Locate the cell with the specified text and output its (X, Y) center coordinate. 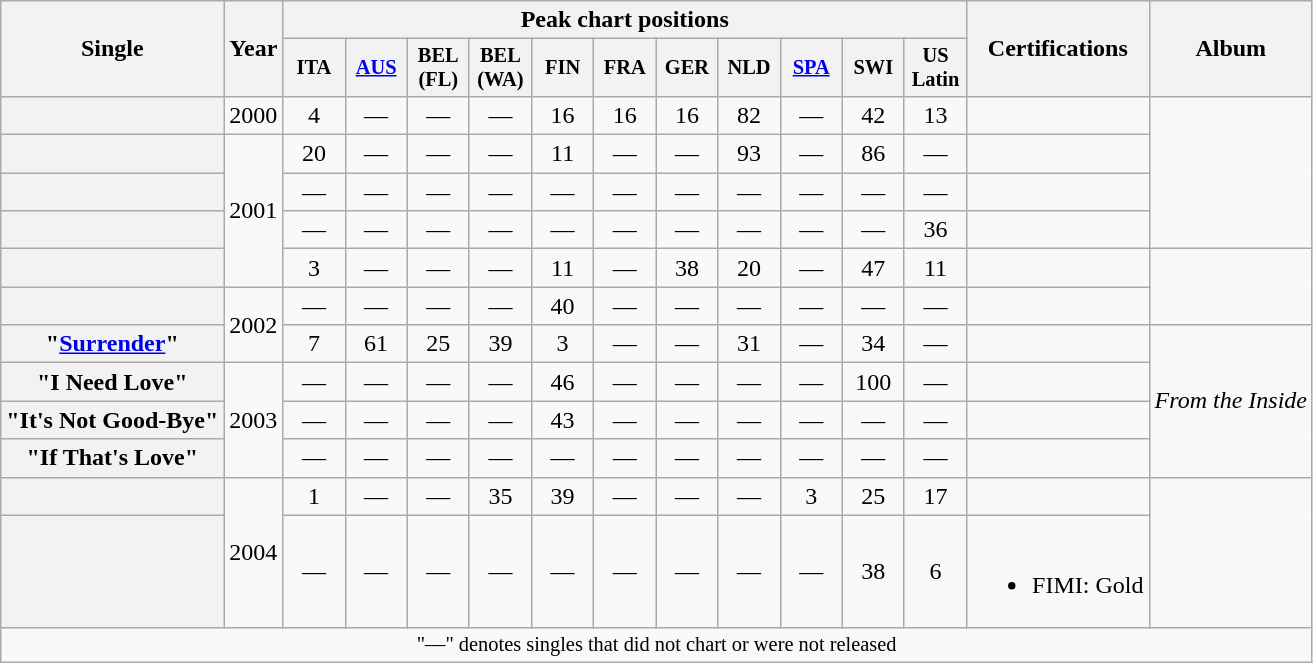
FIN (562, 68)
35 (500, 496)
FIMI: Gold (1058, 572)
AUS (376, 68)
ITA (314, 68)
SPA (811, 68)
36 (935, 230)
2001 (254, 211)
82 (749, 115)
2000 (254, 115)
FRA (625, 68)
46 (562, 382)
17 (935, 496)
NLD (749, 68)
1 (314, 496)
100 (873, 382)
From the Inside (1230, 401)
31 (749, 344)
40 (562, 306)
86 (873, 154)
"If That's Love" (112, 458)
47 (873, 268)
USLatin (935, 68)
93 (749, 154)
BEL(WA) (500, 68)
"I Need Love" (112, 382)
Year (254, 49)
Single (112, 49)
61 (376, 344)
2004 (254, 552)
34 (873, 344)
"—" denotes singles that did not chart or were not released (657, 645)
7 (314, 344)
"Surrender" (112, 344)
4 (314, 115)
6 (935, 572)
Certifications (1058, 49)
13 (935, 115)
2002 (254, 325)
43 (562, 420)
BEL(FL) (438, 68)
2003 (254, 420)
Peak chart positions (625, 20)
"It's Not Good-Bye" (112, 420)
GER (687, 68)
Album (1230, 49)
42 (873, 115)
SWI (873, 68)
